For the text-containing cell, return its midpoint in (X, Y) coordinate format. 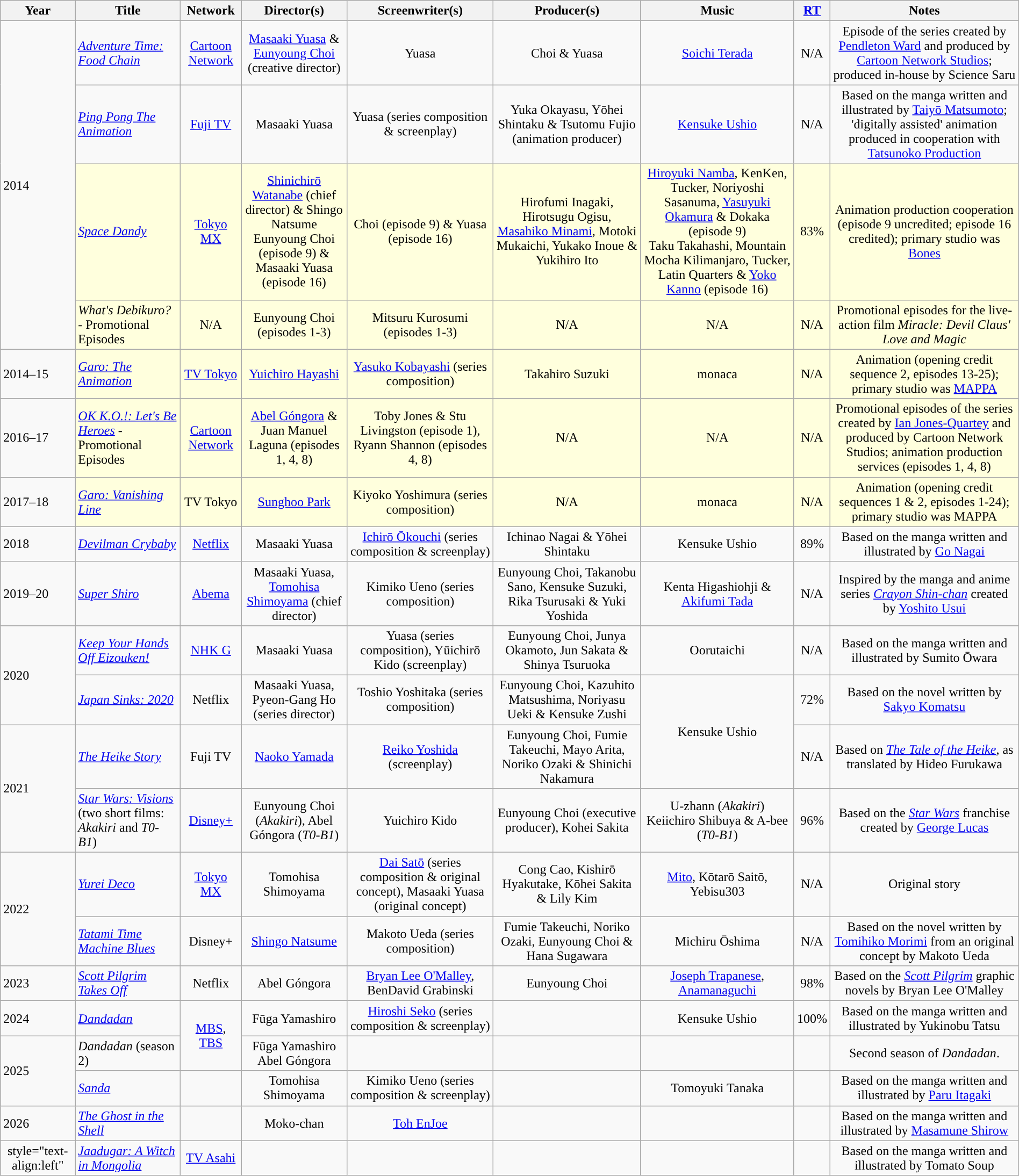
Sunghoo Park (295, 502)
Space Dandy (128, 232)
Based on the manga written and illustrated by Paru Itagaki (924, 1088)
Joseph Trapanese, Anamanaguchi (717, 983)
2024 (38, 1019)
What's Debikuro? - Promotional Episodes (128, 324)
Yuichiro Kido (420, 821)
Moko-chan (295, 1123)
2018 (38, 544)
Mitsuru Kurosumi (episodes 1-3) (420, 324)
Dandadan (season 2) (128, 1053)
83% (812, 232)
Takahiro Suzuki (567, 374)
Based on the manga written and illustrated by Yukinobu Tatsu (924, 1019)
Fūga YamashiroAbel Góngora (295, 1053)
Notes (924, 11)
Choi (episode 9) & Yuasa (episode 16) (420, 232)
Michiru Ōshima (717, 941)
Keep Your Hands Off Eizouken! (128, 650)
Choi & Yuasa (567, 53)
Screenwriter(s) (420, 11)
2017–18 (38, 502)
MBS, TBS (211, 1036)
NHK G (211, 650)
2019–20 (38, 593)
Dai Satō (series composition & original concept), Masaaki Yuasa (original concept) (420, 884)
Japan Sinks: 2020 (128, 699)
Makoto Ueda (series composition) (420, 941)
Director(s) (295, 11)
Eunyoung Choi (executive producer), Kohei Sakita (567, 821)
Yuasa (series composition & screenplay) (420, 124)
Star Wars: Visions (two short films: Akakiri and T0-B1) (128, 821)
Based on the manga written and illustrated by Tomato Soup (924, 1158)
2014 (38, 185)
Oorutaichi (717, 650)
Fumie Takeuchi, Noriko Ozaki, Eunyoung Choi & Hana Sugawara (567, 941)
Title (128, 11)
2021 (38, 788)
The Ghost in the Shell (128, 1123)
Scott Pilgrim Takes Off (128, 983)
Abel Góngora (295, 983)
Kimiko Ueno (series composition) (420, 593)
2020 (38, 675)
Ichirō Ōkouchi (series composition & screenplay) (420, 544)
U-zhann (Akakiri)Keiichiro Shibuya & A-bee (T0-B1) (717, 821)
Network (211, 11)
Bryan Lee O'Malley, BenDavid Grabinski (420, 983)
100% (812, 1019)
Super Shiro (128, 593)
96% (812, 821)
Yasuko Kobayashi (series composition) (420, 374)
Ping Pong The Animation (128, 124)
Ichinao Nagai & Yōhei Shintaku (567, 544)
Hirofumi Inagaki, Hirotsugu Ogisu, Masahiko Minami, Motoki Mukaichi, Yukako Inoue & Yukihiro Ito (567, 232)
TV Asahi (211, 1158)
Promotional episodes for the live-action film Miracle: Devil Claus' Love and Magic (924, 324)
Naoko Yamada (295, 756)
Based on the manga written and illustrated by Sumito Ōwara (924, 650)
72% (812, 699)
Inspired by the manga and anime series Crayon Shin-chan created by Yoshito Usui (924, 593)
Masaaki Yuasa & Eunyoung Choi (creative director) (295, 53)
Episode of the series created by Pendleton Ward and produced by Cartoon Network Studios; produced in-house by Science Saru (924, 53)
Tatami Time Machine Blues (128, 941)
Toby Jones & Stu Livingston (episode 1), Ryann Shannon (episodes 4, 8) (420, 438)
Eunyoung Choi (episodes 1-3) (295, 324)
Tomoyuki Tanaka (717, 1088)
Based on the novel written by Tomihiko Morimi from an original concept by Makoto Ueda (924, 941)
Toh EnJoe (420, 1123)
Jaadugar: A Witch in Mongolia (128, 1158)
Second season of Dandadan. (924, 1053)
Based on The Tale of the Heike, as translated by Hideo Furukawa (924, 756)
Toshio Yoshitaka (series composition) (420, 699)
Shingo Natsume (295, 941)
Eunyoung Choi, Takanobu Sano, Kensuke Suzuki, Rika Tsurusaki & Yuki Yoshida (567, 593)
89% (812, 544)
2025 (38, 1071)
Masaaki Yuasa, Pyeon-Gang Ho (series director) (295, 699)
Yuichiro Hayashi (295, 374)
Based on the Scott Pilgrim graphic novels by Bryan Lee O'Malley (924, 983)
Cong Cao, Kishirō Hyakutake, Kōhei Sakita & Lily Kim (567, 884)
2026 (38, 1123)
2014–15 (38, 374)
Based on the manga written and illustrated by Go Nagai (924, 544)
Adventure Time: Food Chain (128, 53)
Based on the manga written and illustrated by Masamune Shirow (924, 1123)
OK K.O.!: Let's Be Heroes - Promotional Episodes (128, 438)
Animation production cooperation (episode 9 uncredited; episode 16 credited); primary studio was Bones (924, 232)
Eunyoung Choi (Akakiri), Abel Góngora (T0-B1) (295, 821)
Kenta Higashiohji & Akifumi Tada (717, 593)
2023 (38, 983)
Kimiko Ueno (series composition & screenplay) (420, 1088)
Eunyoung Choi, Fumie Takeuchi, Mayo Arita, Noriko Ozaki & Shinichi Nakamura (567, 756)
Based on the novel written by Sakyo Komatsu (924, 699)
Soichi Terada (717, 53)
RT (812, 11)
Hiroshi Seko (series composition & screenplay) (420, 1019)
Abel Góngora & Juan Manuel Laguna (episodes 1, 4, 8) (295, 438)
Animation (opening credit sequences 1 & 2, episodes 1-24); primary studio was MAPPA (924, 502)
Yuasa (420, 53)
Garo: The Animation (128, 374)
Dandadan (128, 1019)
Year (38, 11)
98% (812, 983)
Fūga Yamashiro (295, 1019)
style="text-align:left" (38, 1158)
Kiyoko Yoshimura (series composition) (420, 502)
2022 (38, 909)
Garo: Vanishing Line (128, 502)
Based on the manga written and illustrated by Taiyō Matsumoto; 'digitally assisted' animation produced in cooperation with Tatsunoko Production (924, 124)
Abema (211, 593)
Reiko Yoshida (screenplay) (420, 756)
Mito, Kōtarō Saitō, Yebisu303 (717, 884)
Sanda (128, 1088)
Original story (924, 884)
Music (717, 11)
Masaaki Yuasa, Tomohisa Shimoyama (chief director) (295, 593)
Eunyoung Choi, Kazuhito Matsushima, Noriyasu Ueki & Kensuke Zushi (567, 699)
Yuka Okayasu, Yōhei Shintaku & Tsutomu Fujio (animation producer) (567, 124)
Shinichirō Watanabe (chief director) & Shingo NatsumeEunyoung Choi (episode 9) & Masaaki Yuasa (episode 16) (295, 232)
2016–17 (38, 438)
Yuasa (series composition), Yūichirō Kido (screenplay) (420, 650)
Animation (opening credit sequence 2, episodes 13-25); primary studio was MAPPA (924, 374)
Eunyoung Choi, Junya Okamoto, Jun Sakata & Shinya Tsuruoka (567, 650)
Yurei Deco (128, 884)
Devilman Crybaby (128, 544)
Eunyoung Choi (567, 983)
The Heike Story (128, 756)
Based on the Star Wars franchise created by George Lucas (924, 821)
Producer(s) (567, 11)
